Search for the cell housing the specified text and yield its [x, y] center coordinate. 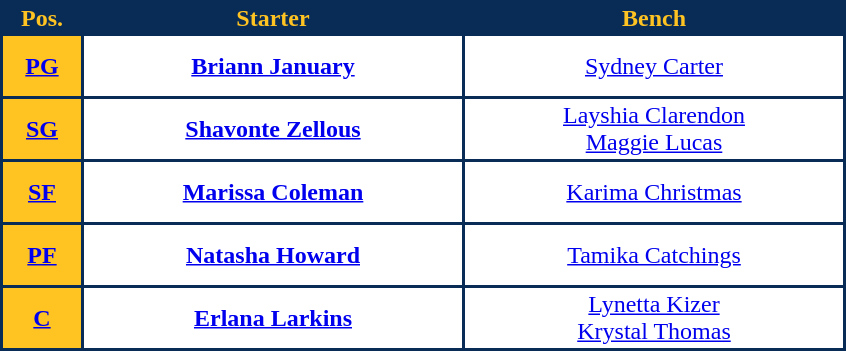
Natasha Howard [273, 255]
Starter [273, 18]
Marissa Coleman [273, 192]
Bench [654, 18]
SG [42, 129]
Lynetta Kizer Krystal Thomas [654, 318]
Karima Christmas [654, 192]
Pos. [42, 18]
SF [42, 192]
PF [42, 255]
Tamika Catchings [654, 255]
Shavonte Zellous [273, 129]
Layshia Clarendon Maggie Lucas [654, 129]
PG [42, 66]
Erlana Larkins [273, 318]
C [42, 318]
Briann January [273, 66]
Sydney Carter [654, 66]
